Pinpoint the cell where the given text exists, returning its [X, Y] midpoint coordinate. 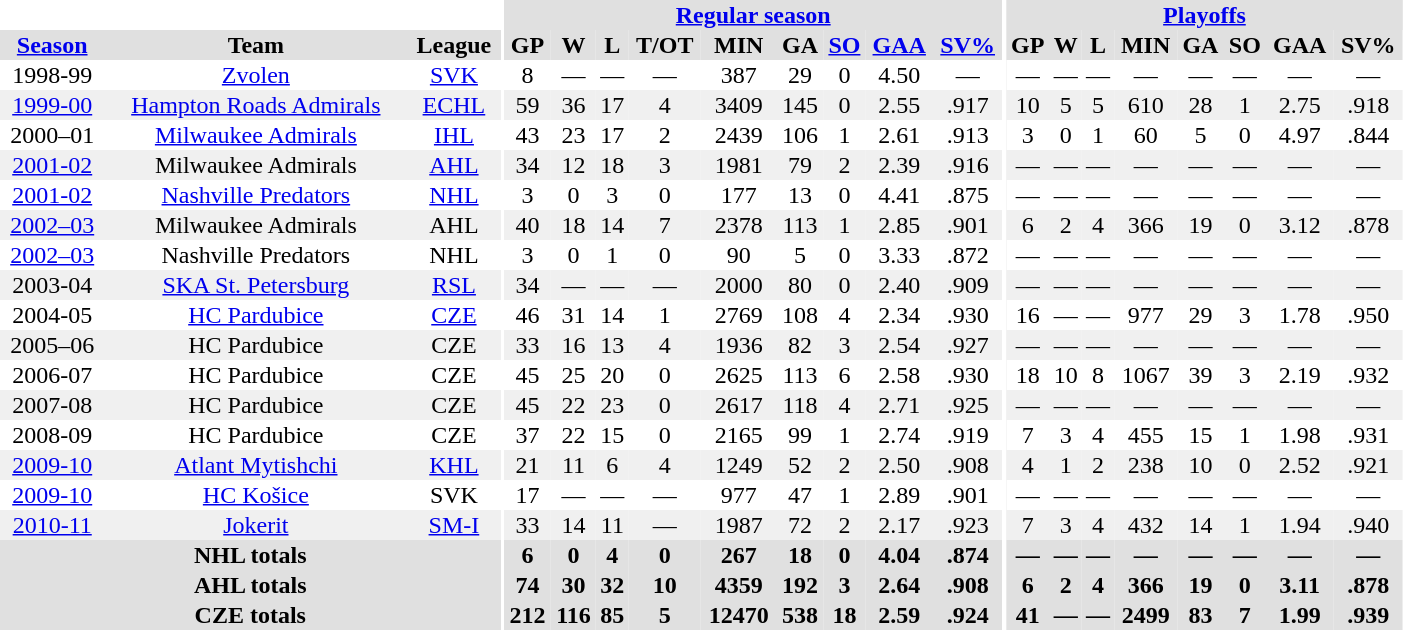
2617 [739, 405]
CZE totals [250, 615]
3.12 [1300, 225]
40 [528, 225]
League [454, 45]
SM-I [454, 525]
2007-08 [52, 405]
74 [528, 585]
47 [800, 495]
.925 [968, 405]
2.19 [1300, 375]
610 [1146, 105]
ECHL [454, 105]
99 [800, 435]
1981 [739, 165]
1936 [739, 345]
AHL totals [250, 585]
46 [528, 315]
3409 [739, 105]
1.94 [1300, 525]
3.33 [899, 255]
1067 [1146, 375]
39 [1200, 375]
12470 [739, 615]
2.39 [899, 165]
28 [1200, 105]
2769 [739, 315]
538 [800, 615]
79 [800, 165]
.909 [968, 285]
2.71 [899, 405]
1998-99 [52, 75]
192 [800, 585]
455 [1146, 435]
36 [574, 105]
2.59 [899, 615]
2.85 [899, 225]
.919 [968, 435]
60 [1146, 135]
31 [574, 315]
1.99 [1300, 615]
NHL totals [250, 555]
2378 [739, 225]
85 [612, 615]
2.17 [899, 525]
212 [528, 615]
37 [528, 435]
2008-09 [52, 435]
59 [528, 105]
12 [574, 165]
2.55 [899, 105]
2006-07 [52, 375]
2.52 [1300, 465]
2.75 [1300, 105]
2000 [739, 285]
1249 [739, 465]
Hampton Roads Admirals [256, 105]
2.89 [899, 495]
2.54 [899, 345]
2.58 [899, 375]
118 [800, 405]
.917 [968, 105]
21 [528, 465]
2165 [739, 435]
72 [800, 525]
2005–06 [52, 345]
IHL [454, 135]
20 [612, 375]
387 [739, 75]
.923 [968, 525]
238 [1146, 465]
1999-00 [52, 105]
Team [256, 45]
267 [739, 555]
2439 [739, 135]
Zvolen [256, 75]
.924 [968, 615]
2.64 [899, 585]
1.98 [1300, 435]
2003-04 [52, 285]
KHL [454, 465]
108 [800, 315]
82 [800, 345]
177 [739, 195]
2.61 [899, 135]
2625 [739, 375]
52 [800, 465]
90 [739, 255]
2.50 [899, 465]
.875 [968, 195]
4.97 [1300, 135]
.916 [968, 165]
1987 [739, 525]
.874 [968, 555]
30 [574, 585]
2000–01 [52, 135]
HC Košice [256, 495]
145 [800, 105]
3.11 [1300, 585]
SKA St. Petersburg [256, 285]
2.40 [899, 285]
2.34 [899, 315]
.913 [968, 135]
SV% [968, 45]
4359 [739, 585]
32 [612, 585]
83 [1200, 615]
106 [800, 135]
4.41 [899, 195]
25 [574, 375]
4.50 [899, 75]
432 [1146, 525]
2004-05 [52, 315]
RSL [454, 285]
Regular season [753, 15]
43 [528, 135]
4.04 [899, 555]
41 [1028, 615]
2010-11 [52, 525]
Season [52, 45]
2499 [1146, 615]
2.74 [899, 435]
Atlant Mytishchi [256, 465]
Jokerit [256, 525]
116 [574, 615]
T/OT [665, 45]
1.78 [1300, 315]
Playoffs [1204, 15]
80 [800, 285]
.872 [968, 255]
.927 [968, 345]
